For the text-containing cell, return its midpoint in [x, y] coordinate format. 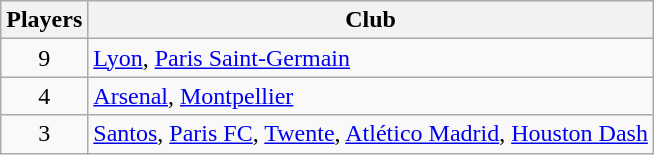
Club [371, 20]
4 [44, 96]
3 [44, 134]
Players [44, 20]
Arsenal, Montpellier [371, 96]
Santos, Paris FC, Twente, Atlético Madrid, Houston Dash [371, 134]
Lyon, Paris Saint-Germain [371, 58]
9 [44, 58]
